From the cell containing the given text, extract its center point as (x, y) coordinate. 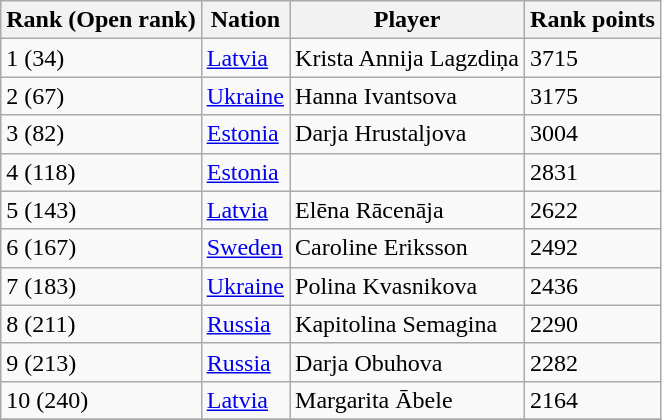
Elēna Rācenāja (408, 210)
Polina Kvasnikova (408, 286)
8 (211) (101, 324)
2831 (593, 172)
3175 (593, 96)
Caroline Eriksson (408, 248)
2290 (593, 324)
2 (67) (101, 96)
Margarita Ābele (408, 400)
2282 (593, 362)
2436 (593, 286)
3715 (593, 58)
4 (118) (101, 172)
2622 (593, 210)
Player (408, 20)
Sweden (245, 248)
7 (183) (101, 286)
Rank (Open rank) (101, 20)
Kapitolina Semagina (408, 324)
10 (240) (101, 400)
Darja Obuhova (408, 362)
Krista Annija Lagzdiņa (408, 58)
3004 (593, 134)
1 (34) (101, 58)
Hanna Ivantsova (408, 96)
9 (213) (101, 362)
5 (143) (101, 210)
2164 (593, 400)
2492 (593, 248)
Rank points (593, 20)
6 (167) (101, 248)
Darja Hrustaljova (408, 134)
Nation (245, 20)
3 (82) (101, 134)
